Search for the cell housing the specified text and yield its [X, Y] center coordinate. 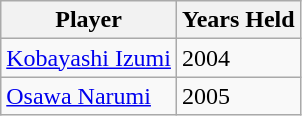
Years Held [238, 20]
2005 [238, 96]
Kobayashi Izumi [89, 58]
Player [89, 20]
2004 [238, 58]
Osawa Narumi [89, 96]
